Determine the [X, Y] coordinate at the center of the cell enclosing the given text.  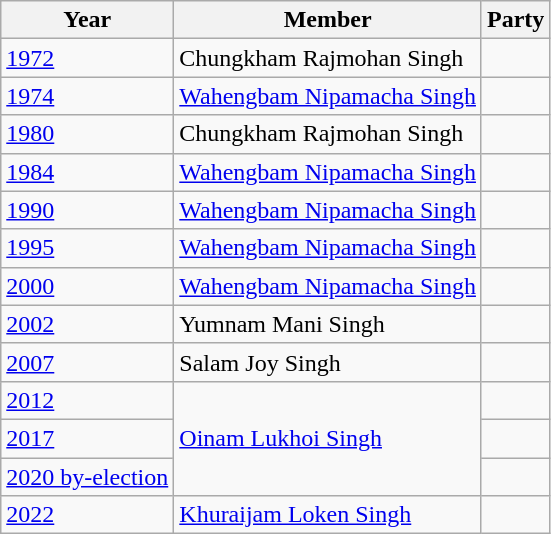
2000 [88, 286]
Party [515, 20]
2020 by-election [88, 477]
Salam Joy Singh [328, 362]
Oinam Lukhoi Singh [328, 438]
1990 [88, 210]
1974 [88, 96]
Year [88, 20]
Yumnam Mani Singh [328, 324]
2002 [88, 324]
Member [328, 20]
1972 [88, 58]
2022 [88, 515]
2017 [88, 438]
1984 [88, 172]
2007 [88, 362]
2012 [88, 400]
1980 [88, 134]
Khuraijam Loken Singh [328, 515]
1995 [88, 248]
